Return (X, Y) of the center of cell containing provided text 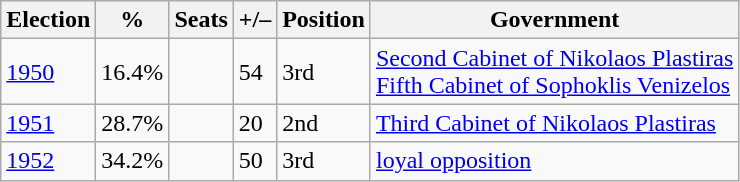
+/– (254, 20)
Second Cabinet of Nikolaos Plastiras Fifth Cabinet of Sophoklis Venizelos (554, 72)
% (132, 20)
28.7% (132, 123)
loyal opposition (554, 161)
Election (48, 20)
1952 (48, 161)
1951 (48, 123)
Third Cabinet of Nikolaos Plastiras (554, 123)
Position (324, 20)
16.4% (132, 72)
54 (254, 72)
50 (254, 161)
Government (554, 20)
34.2% (132, 161)
20 (254, 123)
2nd (324, 123)
1950 (48, 72)
Seats (201, 20)
